Locate the cell with the specified text and output its (x, y) center coordinate. 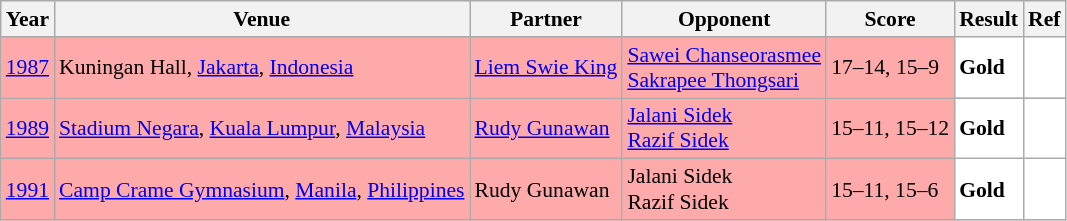
Result (988, 19)
Sawei Chanseorasmee Sakrapee Thongsari (724, 68)
Stadium Negara, Kuala Lumpur, Malaysia (262, 128)
Score (890, 19)
1989 (28, 128)
15–11, 15–12 (890, 128)
Ref (1044, 19)
17–14, 15–9 (890, 68)
Partner (546, 19)
Year (28, 19)
1991 (28, 190)
1987 (28, 68)
Kuningan Hall, Jakarta, Indonesia (262, 68)
Camp Crame Gymnasium, Manila, Philippines (262, 190)
Opponent (724, 19)
Venue (262, 19)
Liem Swie King (546, 68)
15–11, 15–6 (890, 190)
